Search for the cell housing the specified text and yield its [X, Y] center coordinate. 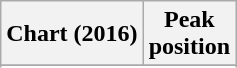
Chart (2016) [72, 34]
Peakposition [189, 34]
